Pinpoint the cell where the given text exists, returning its [X, Y] midpoint coordinate. 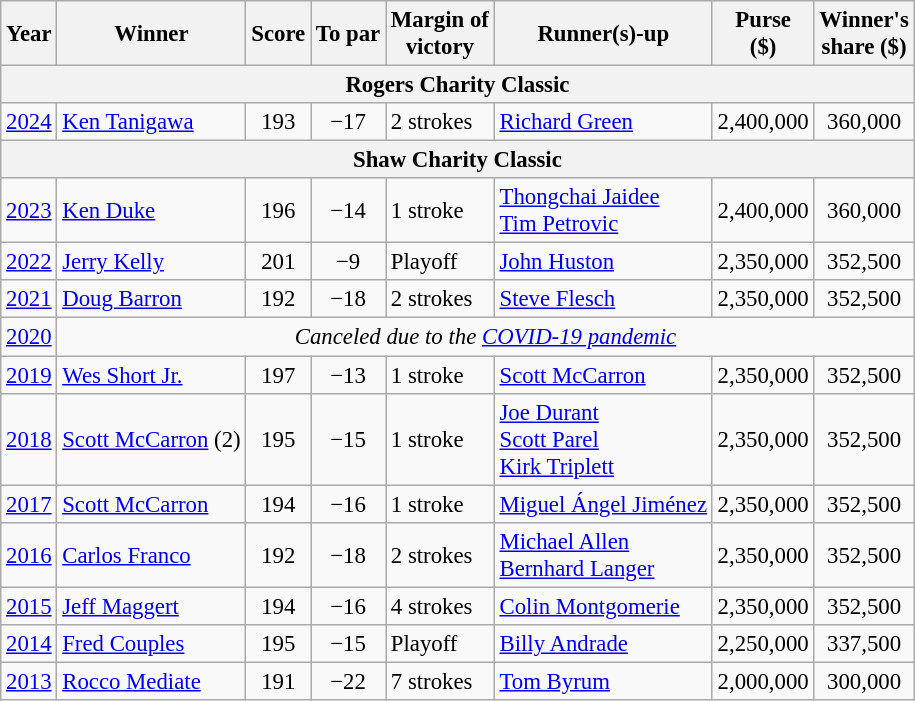
Michael Allen Bernhard Langer [603, 554]
196 [278, 210]
Wes Short Jr. [152, 375]
2017 [29, 504]
Winner'sshare ($) [864, 34]
Canceled due to the COVID-19 pandemic [486, 337]
Purse($) [763, 34]
Margin ofvictory [440, 34]
193 [278, 122]
2024 [29, 122]
Ken Tanigawa [152, 122]
Carlos Franco [152, 554]
−17 [348, 122]
2023 [29, 210]
−9 [348, 262]
201 [278, 262]
Ken Duke [152, 210]
Runner(s)-up [603, 34]
Billy Andrade [603, 644]
2022 [29, 262]
2014 [29, 644]
2018 [29, 439]
Rocco Mediate [152, 681]
2016 [29, 554]
−13 [348, 375]
Richard Green [603, 122]
2,250,000 [763, 644]
Joe Durant Scott Parel Kirk Triplett [603, 439]
Score [278, 34]
191 [278, 681]
Steve Flesch [603, 299]
2,000,000 [763, 681]
7 strokes [440, 681]
Jeff Maggert [152, 606]
2021 [29, 299]
2019 [29, 375]
Fred Couples [152, 644]
300,000 [864, 681]
2013 [29, 681]
197 [278, 375]
Colin Montgomerie [603, 606]
Year [29, 34]
337,500 [864, 644]
2020 [29, 337]
Winner [152, 34]
−22 [348, 681]
To par [348, 34]
Rogers Charity Classic [458, 85]
Tom Byrum [603, 681]
4 strokes [440, 606]
Doug Barron [152, 299]
−14 [348, 210]
Miguel Ángel Jiménez [603, 504]
Thongchai Jaidee Tim Petrovic [603, 210]
2015 [29, 606]
Scott McCarron (2) [152, 439]
Shaw Charity Classic [458, 160]
John Huston [603, 262]
Jerry Kelly [152, 262]
